Scan for the cell matching the given text and deliver its (X, Y) coordinate at center. 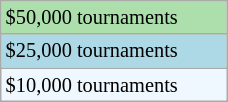
$50,000 tournaments (114, 17)
$25,000 tournaments (114, 51)
$10,000 tournaments (114, 85)
